Find where the given text appears and provide that cell's center as [X, Y] coordinate. 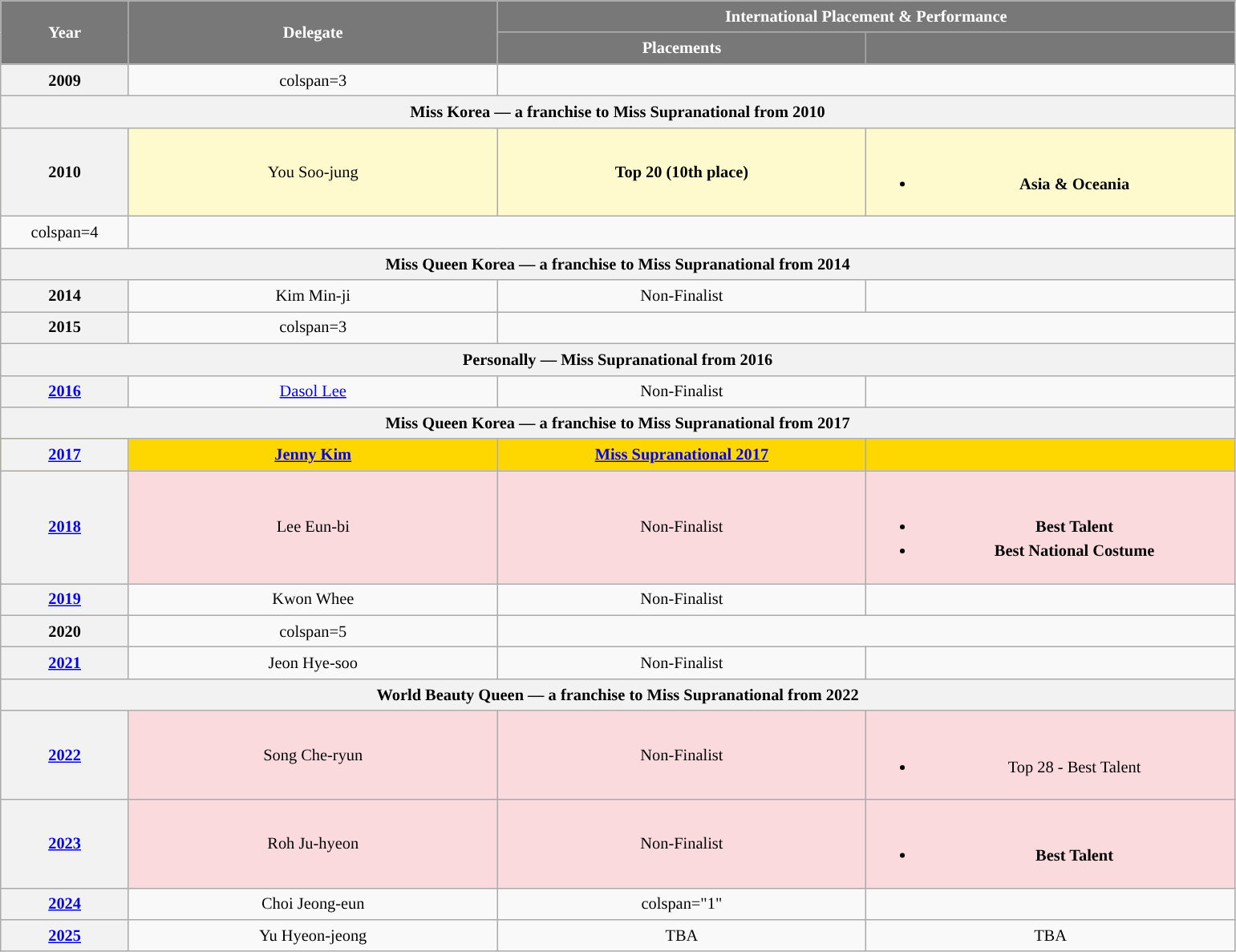
Miss Queen Korea — a franchise to Miss Supranational from 2014 [618, 264]
2016 [65, 391]
Jenny Kim [313, 455]
2024 [65, 904]
Miss Korea — a franchise to Miss Supranational from 2010 [618, 111]
Jeon Hye-soo [313, 662]
Placements [682, 48]
2018 [65, 527]
2010 [65, 172]
Kim Min-ji [313, 296]
2023 [65, 843]
2014 [65, 296]
Song Che-ryun [313, 755]
colspan=5 [313, 631]
2020 [65, 631]
2021 [65, 662]
2015 [65, 327]
2025 [65, 935]
2022 [65, 755]
Delegate [313, 32]
Best TalentBest National Costume [1051, 527]
Top 20 (10th place) [682, 172]
Personally — Miss Supranational from 2016 [618, 359]
Top 28 - Best Talent [1051, 755]
Kwon Whee [313, 599]
Lee Eun-bi [313, 527]
Year [65, 32]
You Soo-jung [313, 172]
Choi Jeong-eun [313, 904]
colspan=4 [65, 232]
Yu Hyeon-jeong [313, 935]
2017 [65, 455]
International Placement & Performance [866, 16]
Miss Supranational 2017 [682, 455]
Dasol Lee [313, 391]
2009 [65, 80]
2019 [65, 599]
colspan="1" [682, 904]
World Beauty Queen — a franchise to Miss Supranational from 2022 [618, 695]
Miss Queen Korea — a franchise to Miss Supranational from 2017 [618, 423]
Best Talent [1051, 843]
Roh Ju-hyeon [313, 843]
Asia & Oceania [1051, 172]
